Capture the cell that displays the provided text and extract its [X, Y] central coordinate. 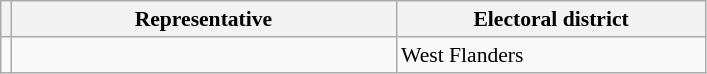
Electoral district [551, 19]
Representative [204, 19]
West Flanders [551, 55]
